Return (X, Y) of the center of cell containing provided text 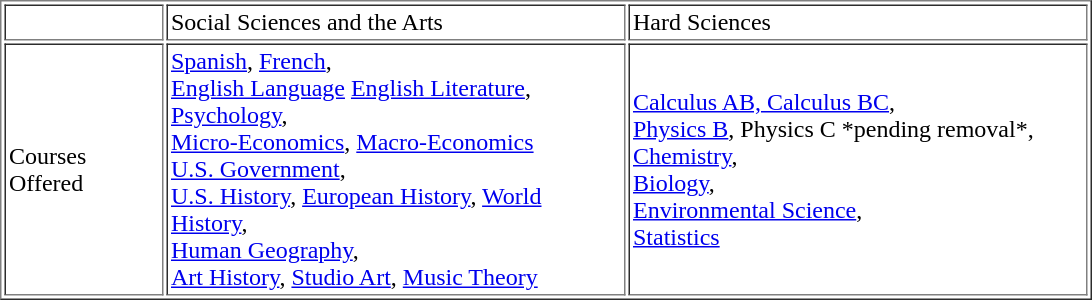
Hard Sciences (858, 22)
Social Sciences and the Arts (396, 22)
Calculus AB, Calculus BC, Physics B, Physics C *pending removal*, Chemistry, Biology, Environmental Science, Statistics (858, 170)
Courses Offered (84, 170)
